For the text-containing cell, return its midpoint in (x, y) coordinate format. 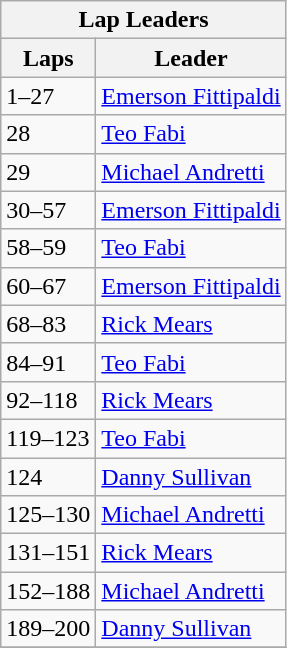
30–57 (48, 210)
92–118 (48, 400)
152–188 (48, 591)
124 (48, 477)
189–200 (48, 629)
29 (48, 172)
84–91 (48, 362)
Laps (48, 58)
60–67 (48, 286)
Lap Leaders (144, 20)
Leader (191, 58)
68–83 (48, 324)
1–27 (48, 96)
131–151 (48, 553)
28 (48, 134)
119–123 (48, 438)
125–130 (48, 515)
58–59 (48, 248)
